Locate the cell with the specified text and output its (X, Y) center coordinate. 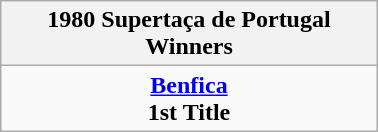
Benfica1st Title (189, 98)
1980 Supertaça de Portugal Winners (189, 34)
